Locate the cell with the specified text and output its (x, y) center coordinate. 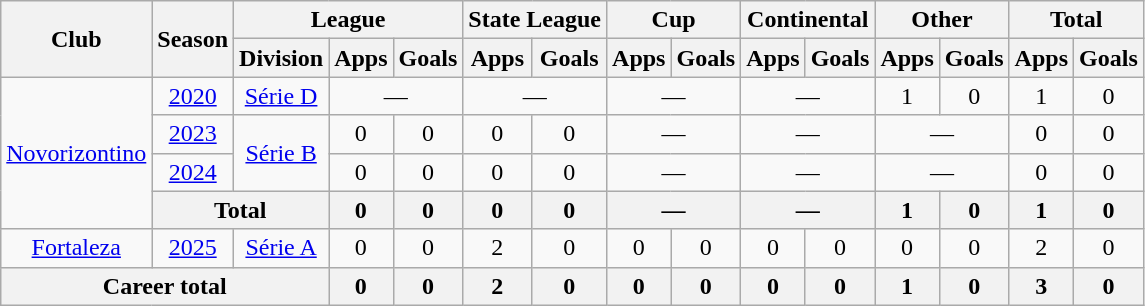
Division (282, 58)
Série D (282, 96)
Career total (165, 286)
State League (535, 20)
Club (76, 39)
League (348, 20)
Novorizontino (76, 153)
2020 (193, 96)
2024 (193, 172)
Continental (808, 20)
Season (193, 39)
Fortaleza (76, 248)
Other (942, 20)
Série B (282, 153)
Série A (282, 248)
2025 (193, 248)
Cup (674, 20)
3 (1041, 286)
2023 (193, 134)
